Pinpoint the cell where the given text exists, returning its (X, Y) midpoint coordinate. 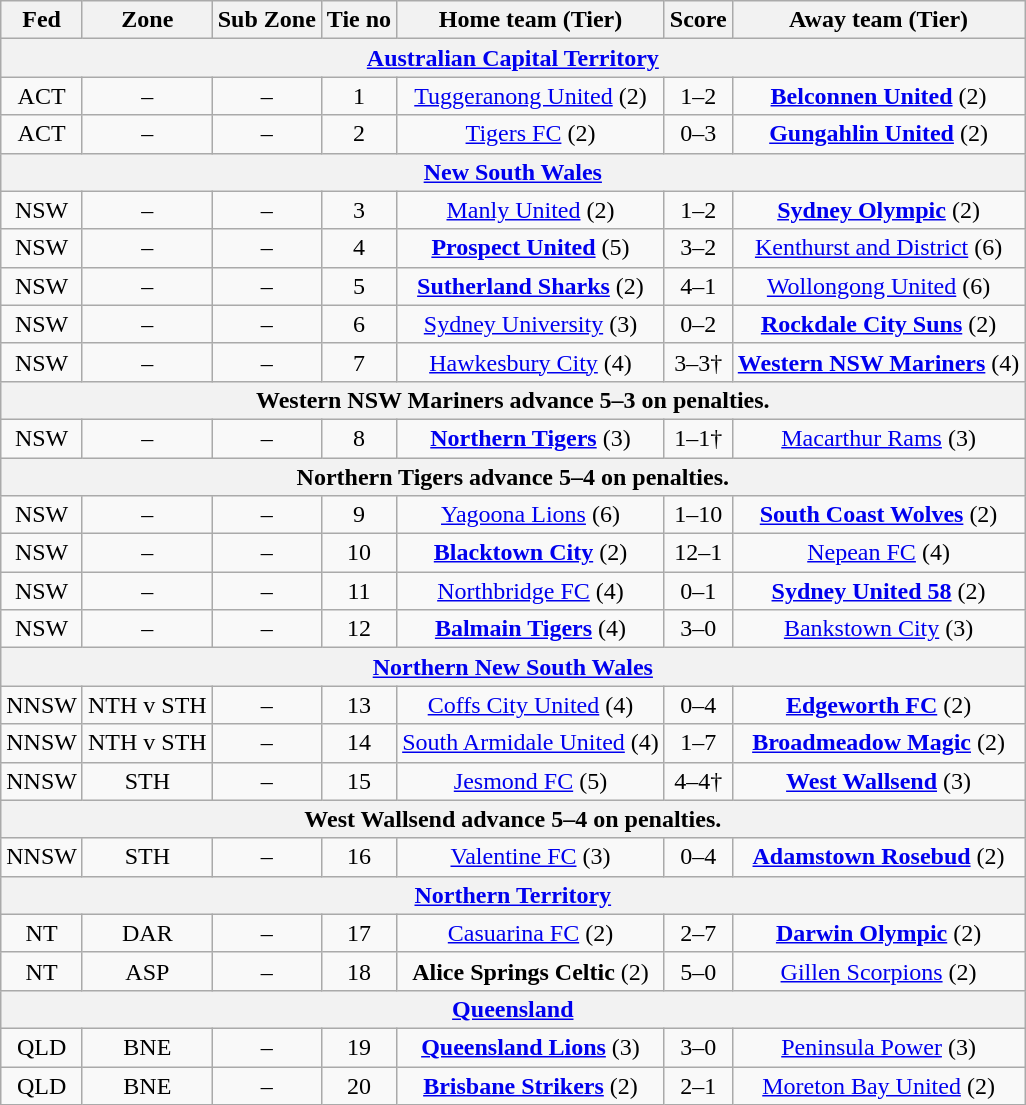
10 (358, 553)
2 (358, 134)
New South Wales (513, 172)
Western NSW Mariners (4) (878, 362)
Brisbane Strikers (2) (531, 1085)
8 (358, 438)
Wollongong United (6) (878, 286)
Bankstown City (3) (878, 629)
11 (358, 591)
Northern Tigers advance 5–4 on penalties. (513, 477)
5–0 (698, 971)
Alice Springs Celtic (2) (531, 971)
Casuarina FC (2) (531, 933)
4–1 (698, 286)
0–1 (698, 591)
Tie no (358, 20)
Zone (147, 20)
Fed (42, 20)
0–3 (698, 134)
Valentine FC (3) (531, 857)
Belconnen United (2) (878, 96)
Blacktown City (2) (531, 553)
Queensland (513, 1009)
17 (358, 933)
Western NSW Mariners advance 5–3 on penalties. (513, 400)
1–1† (698, 438)
Tigers FC (2) (531, 134)
Away team (Tier) (878, 20)
4–4† (698, 781)
Australian Capital Territory (513, 58)
Broadmeadow Magic (2) (878, 743)
0–2 (698, 324)
Coffs City United (4) (531, 705)
Score (698, 20)
13 (358, 705)
Peninsula Power (3) (878, 1047)
12 (358, 629)
3–2 (698, 248)
DAR (147, 933)
1–7 (698, 743)
15 (358, 781)
Moreton Bay United (2) (878, 1085)
Darwin Olympic (2) (878, 933)
Hawkesbury City (4) (531, 362)
6 (358, 324)
ASP (147, 971)
Rockdale City Suns (2) (878, 324)
Tuggeranong United (2) (531, 96)
Macarthur Rams (3) (878, 438)
Kenthurst and District (6) (878, 248)
Sydney United 58 (2) (878, 591)
Gillen Scorpions (2) (878, 971)
Northbridge FC (4) (531, 591)
Northern Tigers (3) (531, 438)
20 (358, 1085)
West Wallsend advance 5–4 on penalties. (513, 819)
Gungahlin United (2) (878, 134)
19 (358, 1047)
3–3† (698, 362)
12–1 (698, 553)
West Wallsend (3) (878, 781)
South Armidale United (4) (531, 743)
Northern New South Wales (513, 667)
2–7 (698, 933)
Home team (Tier) (531, 20)
16 (358, 857)
Sydney Olympic (2) (878, 210)
Nepean FC (4) (878, 553)
4 (358, 248)
7 (358, 362)
5 (358, 286)
Queensland Lions (3) (531, 1047)
1 (358, 96)
South Coast Wolves (2) (878, 515)
1–10 (698, 515)
Balmain Tigers (4) (531, 629)
Manly United (2) (531, 210)
Adamstown Rosebud (2) (878, 857)
Edgeworth FC (2) (878, 705)
2–1 (698, 1085)
Northern Territory (513, 895)
9 (358, 515)
Yagoona Lions (6) (531, 515)
Prospect United (5) (531, 248)
Sutherland Sharks (2) (531, 286)
18 (358, 971)
Sub Zone (266, 20)
Sydney University (3) (531, 324)
3 (358, 210)
Jesmond FC (5) (531, 781)
14 (358, 743)
